Provide the [X, Y] coordinate of the cell's center where the given text is located.  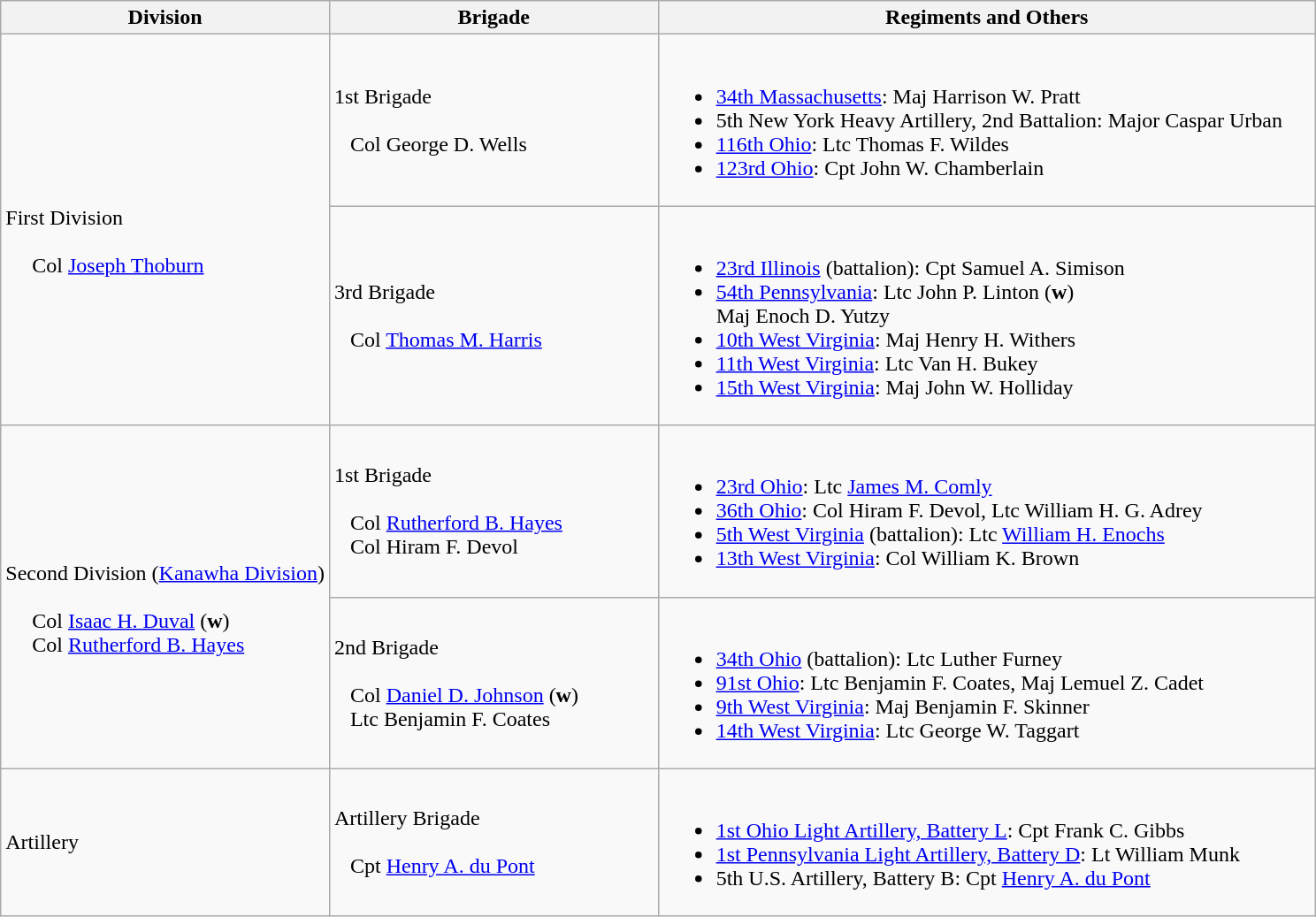
Division [165, 18]
2nd Brigade Col Daniel D. Johnson (w) Ltc Benjamin F. Coates [493, 683]
1st Brigade Col Rutherford B. Hayes Col Hiram F. Devol [493, 511]
Artillery Brigade Cpt Henry A. du Pont [493, 842]
Regiments and Others [987, 18]
Brigade [493, 18]
3rd Brigade Col Thomas M. Harris [493, 316]
Artillery [165, 842]
Second Division (Kanawha Division) Col Isaac H. Duval (w) Col Rutherford B. Hayes [165, 597]
First Division Col Joseph Thoburn [165, 230]
1st Brigade Col George D. Wells [493, 120]
